Detect which cell encompasses the target text, then output its (X, Y) center coordinate. 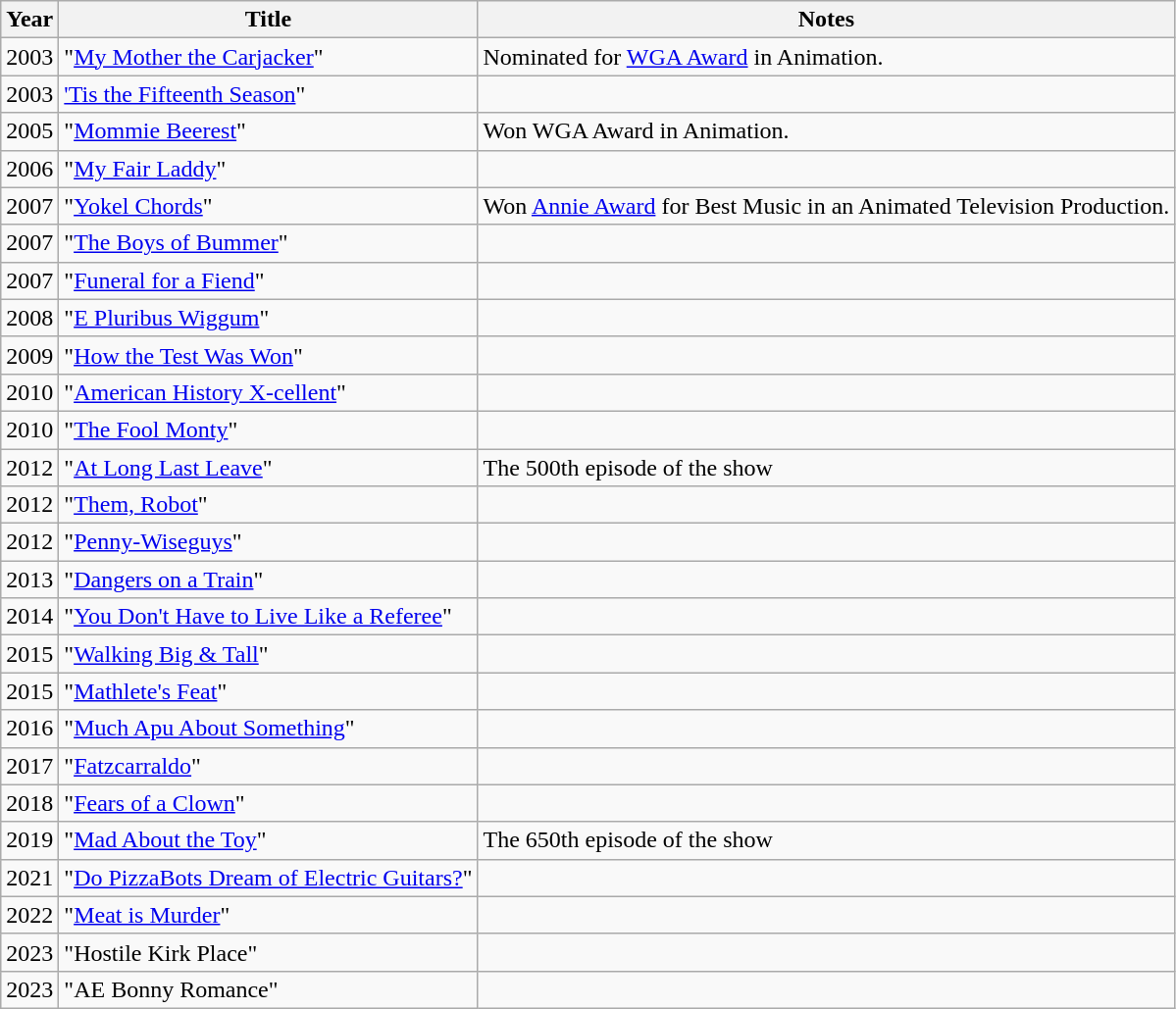
"American History X-cellent" (269, 392)
"The Boys of Bummer" (269, 243)
2009 (29, 355)
"The Fool Monty" (269, 429)
"Walking Big & Tall" (269, 654)
"E Pluribus Wiggum" (269, 318)
2006 (29, 169)
"Dangers on a Train" (269, 580)
"Mad About the Toy" (269, 840)
"Meat is Murder" (269, 915)
2018 (29, 803)
The 500th episode of the show (826, 468)
2019 (29, 840)
"Do PizzaBots Dream of Electric Guitars?" (269, 878)
"My Mother the Carjacker" (269, 57)
'Tis the Fifteenth Season" (269, 94)
Won Annie Award for Best Music in an Animated Television Production. (826, 206)
"Fatzcarraldo" (269, 766)
"Yokel Chords" (269, 206)
Year (29, 20)
"At Long Last Leave" (269, 468)
"Penny-Wiseguys" (269, 542)
Title (269, 20)
"Them, Robot" (269, 505)
"You Don't Have to Live Like a Referee" (269, 617)
"Mathlete's Feat" (269, 691)
"Funeral for a Fiend" (269, 280)
"How the Test Was Won" (269, 355)
2014 (29, 617)
"Much Apu About Something" (269, 729)
Won WGA Award in Animation. (826, 131)
2017 (29, 766)
Nominated for WGA Award in Animation. (826, 57)
2013 (29, 580)
"AE Bonny Romance" (269, 989)
2005 (29, 131)
2008 (29, 318)
"My Fair Laddy" (269, 169)
Notes (826, 20)
"Mommie Beerest" (269, 131)
"Fears of a Clown" (269, 803)
2016 (29, 729)
2021 (29, 878)
The 650th episode of the show (826, 840)
2022 (29, 915)
"Hostile Kirk Place" (269, 952)
